Extract the (x, y) coordinate from the center of the cell holding the provided text.  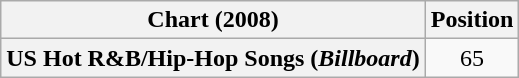
Position (472, 20)
Chart (2008) (213, 20)
US Hot R&B/Hip-Hop Songs (Billboard) (213, 58)
65 (472, 58)
